From the cell containing the given text, extract its center point as [x, y] coordinate. 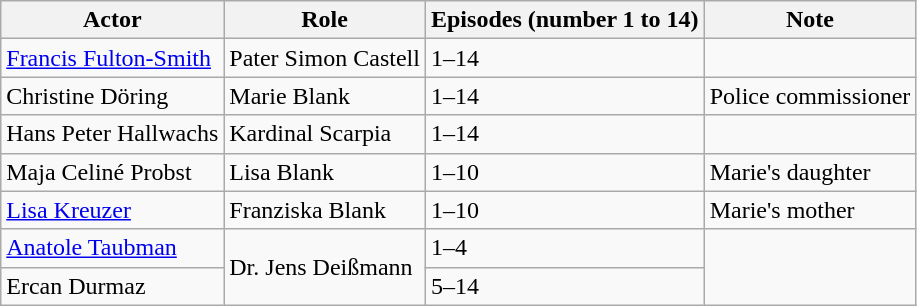
5–14 [564, 286]
Marie's mother [810, 210]
Maja Celiné Probst [112, 172]
Dr. Jens Deißmann [325, 267]
Franziska Blank [325, 210]
Lisa Kreuzer [112, 210]
Francis Fulton-Smith [112, 58]
Police commissioner [810, 96]
Pater Simon Castell [325, 58]
Role [325, 20]
Anatole Taubman [112, 248]
Marie Blank [325, 96]
Note [810, 20]
Kardinal Scarpia [325, 134]
Lisa Blank [325, 172]
Actor [112, 20]
Ercan Durmaz [112, 286]
Hans Peter Hallwachs [112, 134]
Episodes (number 1 to 14) [564, 20]
Marie's daughter [810, 172]
Christine Döring [112, 96]
1–4 [564, 248]
